Pinpoint the cell where the given text exists, returning its [X, Y] midpoint coordinate. 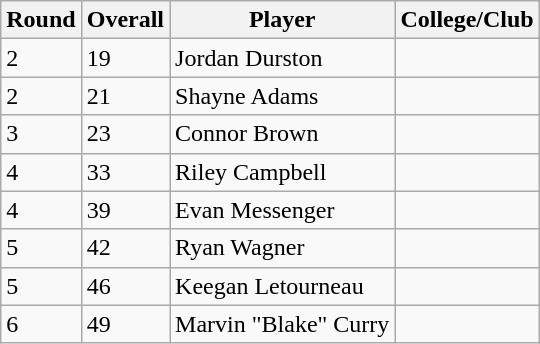
49 [125, 324]
Riley Campbell [282, 172]
College/Club [467, 20]
Overall [125, 20]
Marvin "Blake" Curry [282, 324]
6 [41, 324]
Player [282, 20]
46 [125, 286]
3 [41, 134]
Connor Brown [282, 134]
Round [41, 20]
33 [125, 172]
Evan Messenger [282, 210]
39 [125, 210]
21 [125, 96]
23 [125, 134]
Ryan Wagner [282, 248]
Jordan Durston [282, 58]
Keegan Letourneau [282, 286]
42 [125, 248]
Shayne Adams [282, 96]
19 [125, 58]
